Output the (X, Y) coordinate of the center of the cell containing the given text.  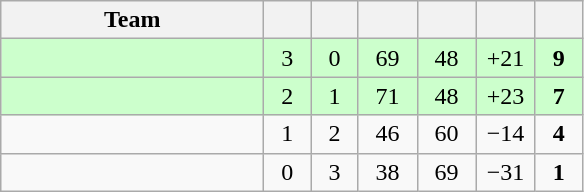
60 (446, 134)
+23 (506, 96)
9 (558, 58)
7 (558, 96)
38 (388, 172)
71 (388, 96)
4 (558, 134)
46 (388, 134)
−14 (506, 134)
−31 (506, 172)
Team (132, 20)
+21 (506, 58)
